Pinpoint the cell where the given text exists, returning its (x, y) midpoint coordinate. 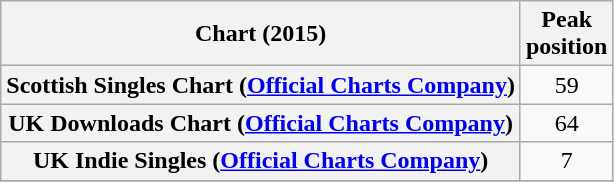
Peak position (566, 34)
7 (566, 161)
Scottish Singles Chart (Official Charts Company) (261, 85)
59 (566, 85)
64 (566, 123)
UK Indie Singles (Official Charts Company) (261, 161)
UK Downloads Chart (Official Charts Company) (261, 123)
Chart (2015) (261, 34)
